Return the [X, Y] coordinate for the center point of the cell that contains the specified text.  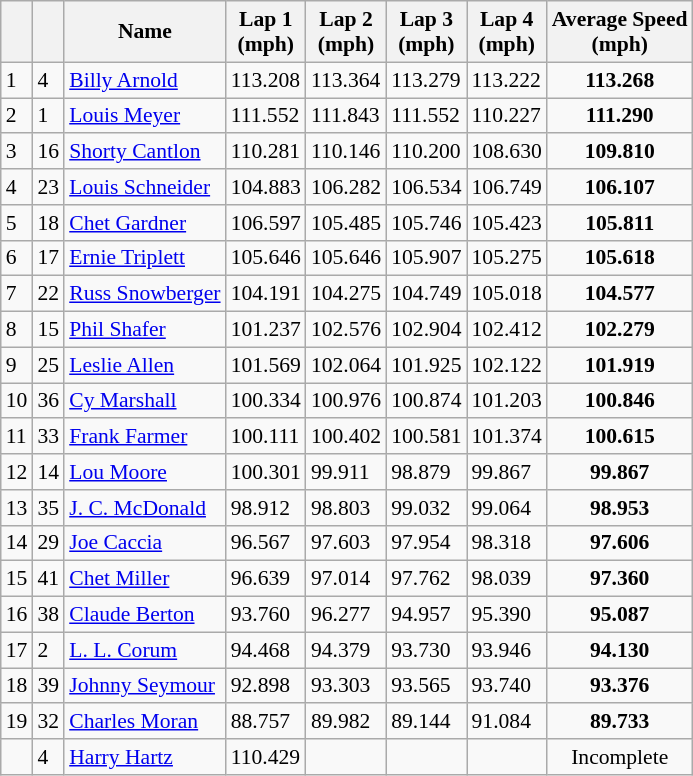
102.279 [620, 330]
94.130 [620, 650]
94.379 [346, 650]
95.087 [620, 615]
Johnny Seymour [144, 686]
29 [48, 543]
100.402 [346, 437]
23 [48, 187]
95.390 [506, 615]
93.740 [506, 686]
89.144 [426, 722]
105.746 [426, 223]
106.534 [426, 187]
7 [17, 294]
25 [48, 365]
97.014 [346, 579]
105.811 [620, 223]
105.907 [426, 258]
106.107 [620, 187]
5 [17, 223]
108.630 [506, 152]
10 [17, 401]
100.334 [266, 401]
101.203 [506, 401]
J. C. McDonald [144, 508]
102.576 [346, 330]
Louis Schneider [144, 187]
101.925 [426, 365]
100.976 [346, 401]
110.281 [266, 152]
111.843 [346, 116]
113.268 [620, 80]
98.318 [506, 543]
113.279 [426, 80]
L. L. Corum [144, 650]
92.898 [266, 686]
93.565 [426, 686]
104.749 [426, 294]
102.904 [426, 330]
3 [17, 152]
93.376 [620, 686]
88.757 [266, 722]
97.762 [426, 579]
110.146 [346, 152]
41 [48, 579]
Harry Hartz [144, 757]
113.208 [266, 80]
96.567 [266, 543]
Leslie Allen [144, 365]
105.485 [346, 223]
109.810 [620, 152]
106.282 [346, 187]
Chet Miller [144, 579]
32 [48, 722]
105.423 [506, 223]
104.275 [346, 294]
33 [48, 437]
102.064 [346, 365]
104.191 [266, 294]
Phil Shafer [144, 330]
105.618 [620, 258]
93.730 [426, 650]
89.982 [346, 722]
Lap 1(mph) [266, 32]
96.277 [346, 615]
105.018 [506, 294]
101.374 [506, 437]
Lou Moore [144, 472]
6 [17, 258]
101.569 [266, 365]
104.577 [620, 294]
93.303 [346, 686]
Shorty Cantlon [144, 152]
100.111 [266, 437]
Lap 2(mph) [346, 32]
12 [17, 472]
110.429 [266, 757]
106.749 [506, 187]
39 [48, 686]
100.874 [426, 401]
113.364 [346, 80]
Billy Arnold [144, 80]
97.603 [346, 543]
99.032 [426, 508]
91.084 [506, 722]
94.468 [266, 650]
93.946 [506, 650]
94.957 [426, 615]
100.581 [426, 437]
9 [17, 365]
13 [17, 508]
Lap 3(mph) [426, 32]
35 [48, 508]
Ernie Triplett [144, 258]
98.879 [426, 472]
101.919 [620, 365]
Louis Meyer [144, 116]
Charles Moran [144, 722]
97.954 [426, 543]
98.803 [346, 508]
Frank Farmer [144, 437]
8 [17, 330]
104.883 [266, 187]
Russ Snowberger [144, 294]
96.639 [266, 579]
97.606 [620, 543]
Average Speed(mph) [620, 32]
113.222 [506, 80]
100.301 [266, 472]
102.122 [506, 365]
38 [48, 615]
105.275 [506, 258]
Cy Marshall [144, 401]
Lap 4(mph) [506, 32]
106.597 [266, 223]
99.064 [506, 508]
102.412 [506, 330]
99.911 [346, 472]
101.237 [266, 330]
Incomplete [620, 757]
110.200 [426, 152]
89.733 [620, 722]
111.290 [620, 116]
98.912 [266, 508]
36 [48, 401]
22 [48, 294]
Name [144, 32]
Joe Caccia [144, 543]
Chet Gardner [144, 223]
93.760 [266, 615]
98.953 [620, 508]
11 [17, 437]
100.615 [620, 437]
97.360 [620, 579]
98.039 [506, 579]
100.846 [620, 401]
Claude Berton [144, 615]
19 [17, 722]
110.227 [506, 116]
